Determine the [X, Y] coordinate at the center of the cell enclosing the given text.  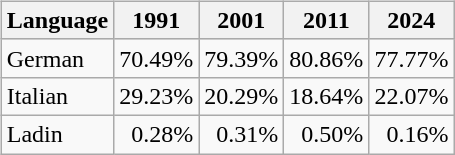
Language [57, 20]
2011 [326, 20]
German [57, 58]
2001 [242, 20]
Ladin [57, 134]
0.31% [242, 134]
0.50% [326, 134]
20.29% [242, 96]
22.07% [412, 96]
70.49% [156, 58]
80.86% [326, 58]
77.77% [412, 58]
29.23% [156, 96]
0.16% [412, 134]
79.39% [242, 58]
Italian [57, 96]
1991 [156, 20]
0.28% [156, 134]
2024 [412, 20]
18.64% [326, 96]
